Scan for the cell matching the given text and deliver its (x, y) coordinate at center. 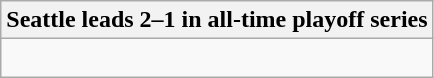
Seattle leads 2–1 in all-time playoff series (217, 20)
